Scan for the cell matching the given text and deliver its (X, Y) coordinate at center. 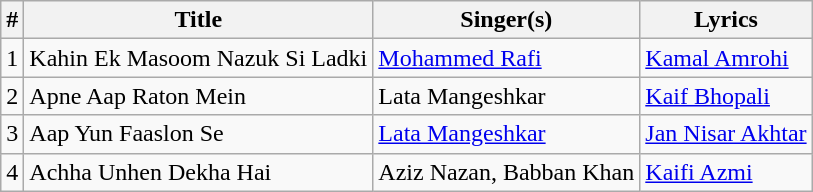
Aziz Nazan, Babban Khan (506, 172)
Apne Aap Raton Mein (198, 96)
Lyrics (726, 20)
Kamal Amrohi (726, 58)
# (12, 20)
Jan Nisar Akhtar (726, 134)
Singer(s) (506, 20)
Kahin Ek Masoom Nazuk Si Ladki (198, 58)
2 (12, 96)
Kaifi Azmi (726, 172)
Title (198, 20)
3 (12, 134)
Kaif Bhopali (726, 96)
4 (12, 172)
Achha Unhen Dekha Hai (198, 172)
Mohammed Rafi (506, 58)
Aap Yun Faaslon Se (198, 134)
1 (12, 58)
